Capture the cell that displays the provided text and extract its (X, Y) central coordinate. 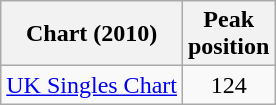
UK Singles Chart (92, 85)
Chart (2010) (92, 34)
124 (228, 85)
Peakposition (228, 34)
